Return [x, y] of the center of cell containing provided text 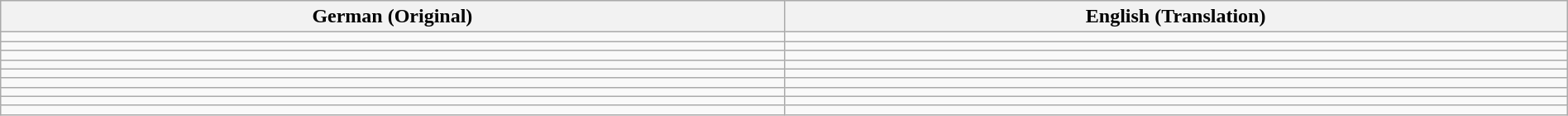
German (Original) [392, 17]
English (Translation) [1176, 17]
